Return [x, y] of the center of cell containing provided text 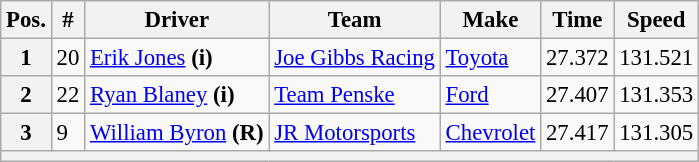
Toyota [490, 58]
Team Penske [354, 95]
# [68, 20]
131.305 [656, 133]
22 [68, 95]
2 [26, 95]
Speed [656, 20]
JR Motorsports [354, 133]
27.372 [578, 58]
Driver [177, 20]
27.417 [578, 133]
1 [26, 58]
3 [26, 133]
131.353 [656, 95]
William Byron (R) [177, 133]
Time [578, 20]
Joe Gibbs Racing [354, 58]
20 [68, 58]
Chevrolet [490, 133]
Team [354, 20]
Ford [490, 95]
9 [68, 133]
27.407 [578, 95]
Pos. [26, 20]
Erik Jones (i) [177, 58]
Ryan Blaney (i) [177, 95]
Make [490, 20]
131.521 [656, 58]
